Locate the cell with the specified text and output its [X, Y] center coordinate. 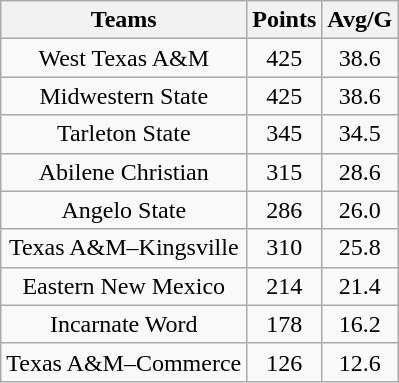
26.0 [360, 210]
16.2 [360, 324]
Teams [124, 20]
Abilene Christian [124, 172]
286 [284, 210]
21.4 [360, 286]
Incarnate Word [124, 324]
28.6 [360, 172]
315 [284, 172]
Eastern New Mexico [124, 286]
126 [284, 362]
West Texas A&M [124, 58]
178 [284, 324]
Points [284, 20]
Midwestern State [124, 96]
310 [284, 248]
25.8 [360, 248]
Texas A&M–Kingsville [124, 248]
12.6 [360, 362]
Tarleton State [124, 134]
Texas A&M–Commerce [124, 362]
345 [284, 134]
214 [284, 286]
Angelo State [124, 210]
34.5 [360, 134]
Avg/G [360, 20]
